Scan for the cell matching the given text and deliver its [x, y] coordinate at center. 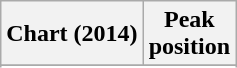
Chart (2014) [72, 34]
Peakposition [189, 34]
